Scan for the cell matching the given text and deliver its (x, y) coordinate at center. 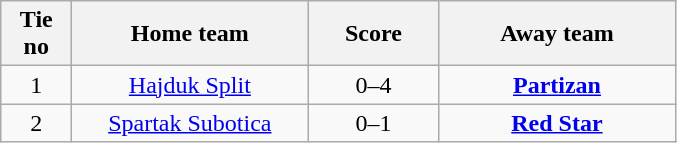
Tie no (36, 34)
Spartak Subotica (190, 123)
Home team (190, 34)
2 (36, 123)
Partizan (557, 85)
Score (374, 34)
0–1 (374, 123)
Away team (557, 34)
Hajduk Split (190, 85)
1 (36, 85)
0–4 (374, 85)
Red Star (557, 123)
